Search for the cell housing the specified text and yield its [X, Y] center coordinate. 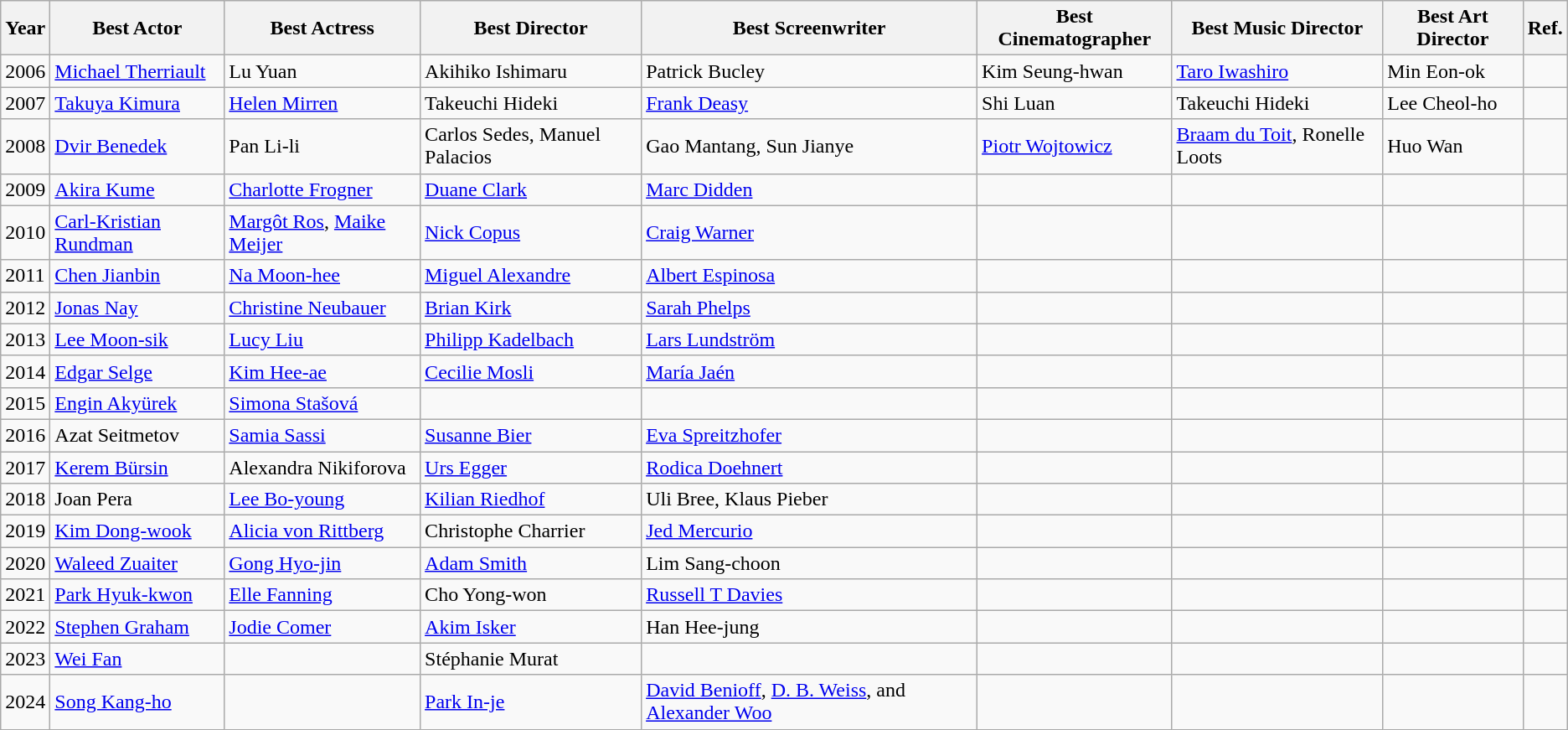
2008 [25, 146]
2021 [25, 595]
Jed Mercurio [809, 531]
Cho Yong-won [531, 595]
Simona Stašová [322, 403]
Joan Pera [137, 500]
David Benioff, D. B. Weiss, and Alexander Woo [809, 702]
Gao Mantang, Sun Jianye [809, 146]
Alexandra Nikiforova [322, 467]
Helen Mirren [322, 103]
Best Screenwriter [809, 28]
Nick Copus [531, 233]
Chen Jianbin [137, 276]
Best Art Director [1452, 28]
Han Hee-jung [809, 627]
Lee Cheol-ho [1452, 103]
2012 [25, 308]
Pan Li-li [322, 146]
Huo Wan [1452, 146]
2013 [25, 339]
Kerem Bürsin [137, 467]
Frank Deasy [809, 103]
Uli Bree, Klaus Pieber [809, 500]
Rodica Doehnert [809, 467]
Lim Sang-choon [809, 563]
Year [25, 28]
María Jaén [809, 371]
Jonas Nay [137, 308]
2016 [25, 435]
Best Music Director [1277, 28]
Carlos Sedes, Manuel Palacios [531, 146]
Na Moon-hee [322, 276]
Gong Hyo-jin [322, 563]
Ref. [1545, 28]
Carl-Kristian Rundman [137, 233]
Kim Seung-hwan [1075, 71]
Brian Kirk [531, 308]
Lu Yuan [322, 71]
Lee Moon-sik [137, 339]
Stéphanie Murat [531, 659]
Philipp Kadelbach [531, 339]
Akira Kume [137, 189]
Kim Hee-ae [322, 371]
Eva Spreitzhofer [809, 435]
Duane Clark [531, 189]
Kim Dong-wook [137, 531]
Miguel Alexandre [531, 276]
Lucy Liu [322, 339]
Lars Lundström [809, 339]
Samia Sassi [322, 435]
Lee Bo-young [322, 500]
2024 [25, 702]
Song Kang-ho [137, 702]
Best Director [531, 28]
Dvir Benedek [137, 146]
Best Cinematographer [1075, 28]
2009 [25, 189]
Taro Iwashiro [1277, 71]
Shi Luan [1075, 103]
2023 [25, 659]
Best Actress [322, 28]
Kilian Riedhof [531, 500]
2018 [25, 500]
Takuya Kimura [137, 103]
2017 [25, 467]
Park Hyuk-kwon [137, 595]
Susanne Bier [531, 435]
Akim Isker [531, 627]
Marc Didden [809, 189]
Engin Akyürek [137, 403]
Elle Fanning [322, 595]
Margôt Ros, Maike Meijer [322, 233]
Piotr Wojtowicz [1075, 146]
Michael Therriault [137, 71]
Christophe Charrier [531, 531]
2022 [25, 627]
Sarah Phelps [809, 308]
Best Actor [137, 28]
Waleed Zuaiter [137, 563]
Stephen Graham [137, 627]
2006 [25, 71]
Craig Warner [809, 233]
Wei Fan [137, 659]
Min Eon-ok [1452, 71]
Albert Espinosa [809, 276]
Christine Neubauer [322, 308]
2019 [25, 531]
Alicia von Rittberg [322, 531]
2011 [25, 276]
2010 [25, 233]
Park In-je [531, 702]
Russell T Davies [809, 595]
2015 [25, 403]
Adam Smith [531, 563]
Jodie Comer [322, 627]
2014 [25, 371]
2020 [25, 563]
Azat Seitmetov [137, 435]
Braam du Toit, Ronelle Loots [1277, 146]
Patrick Bucley [809, 71]
Urs Egger [531, 467]
Charlotte Frogner [322, 189]
Cecilie Mosli [531, 371]
2007 [25, 103]
Edgar Selge [137, 371]
Akihiko Ishimaru [531, 71]
